Locate the cell with the specified text and output its [x, y] center coordinate. 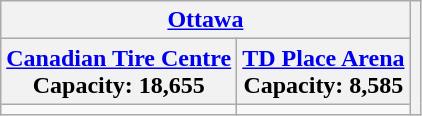
TD Place ArenaCapacity: 8,585 [324, 72]
Ottawa [206, 20]
Canadian Tire CentreCapacity: 18,655 [119, 72]
